Capture the cell that displays the provided text and extract its [X, Y] central coordinate. 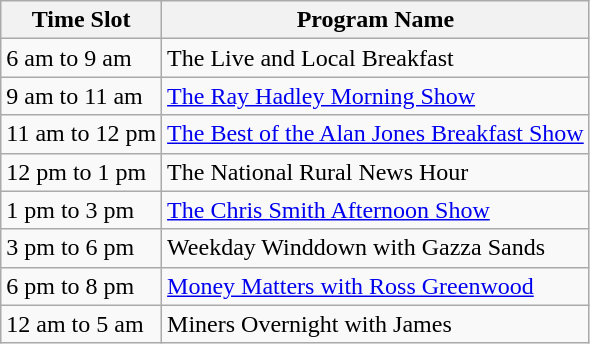
Weekday Winddown with Gazza Sands [376, 248]
1 pm to 3 pm [82, 210]
Miners Overnight with James [376, 324]
The Best of the Alan Jones Breakfast Show [376, 134]
The National Rural News Hour [376, 172]
Money Matters with Ross Greenwood [376, 286]
The Ray Hadley Morning Show [376, 96]
11 am to 12 pm [82, 134]
6 pm to 8 pm [82, 286]
9 am to 11 am [82, 96]
12 pm to 1 pm [82, 172]
Time Slot [82, 20]
3 pm to 6 pm [82, 248]
The Live and Local Breakfast [376, 58]
The Chris Smith Afternoon Show [376, 210]
6 am to 9 am [82, 58]
Program Name [376, 20]
12 am to 5 am [82, 324]
